Determine the [X, Y] coordinate at the center of the cell enclosing the given text.  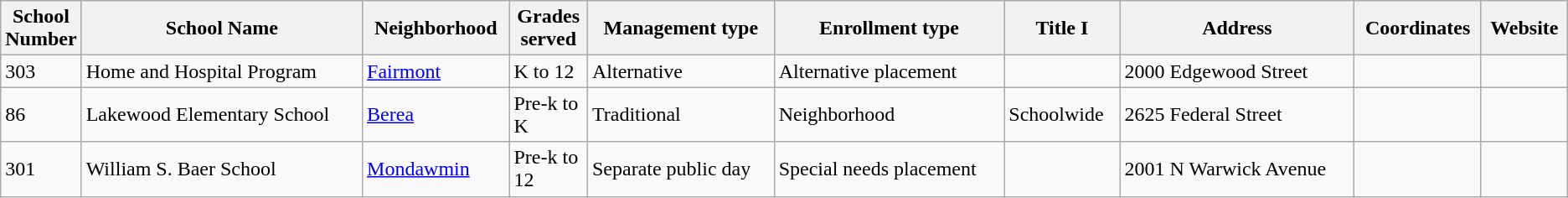
School Name [221, 29]
Alternative [680, 71]
Grades served [549, 29]
Separate public day [680, 169]
301 [41, 169]
Coordinates [1418, 29]
K to 12 [549, 71]
Fairmont [436, 71]
Enrollment type [890, 29]
Mondawmin [436, 169]
Schoolwide [1062, 114]
Website [1524, 29]
2000 Edgewood Street [1237, 71]
Pre-k to 12 [549, 169]
86 [41, 114]
303 [41, 71]
Alternative placement [890, 71]
2625 Federal Street [1237, 114]
Address [1237, 29]
Pre-k to K [549, 114]
Traditional [680, 114]
Management type [680, 29]
Title I [1062, 29]
Berea [436, 114]
2001 N Warwick Avenue [1237, 169]
William S. Baer School [221, 169]
Special needs placement [890, 169]
Lakewood Elementary School [221, 114]
School Number [41, 29]
Home and Hospital Program [221, 71]
